Find where the given text appears and provide that cell's center as (x, y) coordinate. 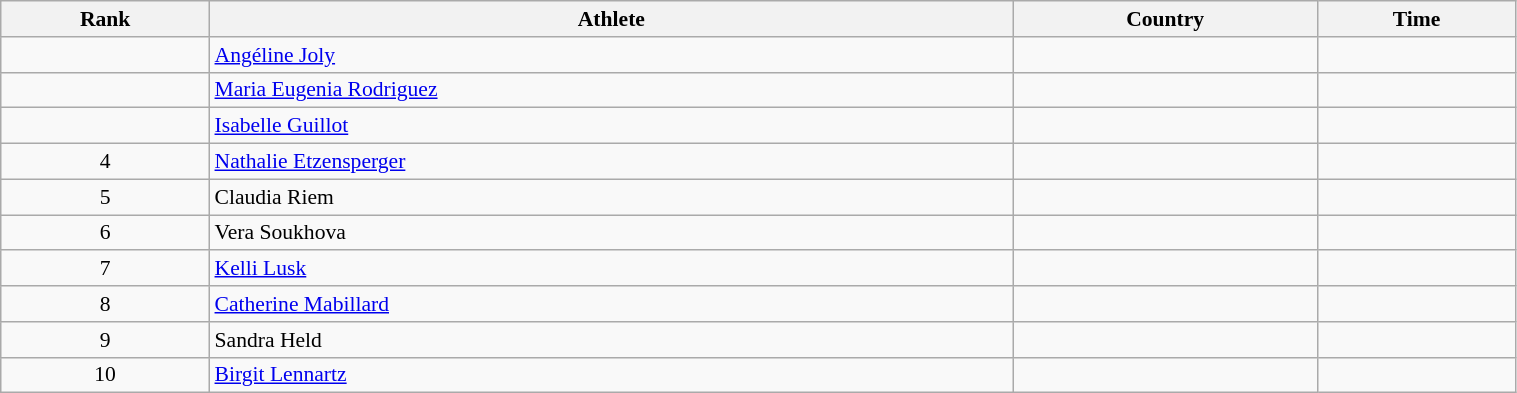
Claudia Riem (611, 197)
Vera Soukhova (611, 233)
4 (106, 162)
Angéline Joly (611, 55)
6 (106, 233)
9 (106, 340)
7 (106, 269)
Sandra Held (611, 340)
Nathalie Etzensperger (611, 162)
8 (106, 304)
Maria Eugenia Rodriguez (611, 90)
Birgit Lennartz (611, 375)
5 (106, 197)
Isabelle Guillot (611, 126)
Catherine Mabillard (611, 304)
Kelli Lusk (611, 269)
Time (1416, 19)
Country (1165, 19)
Rank (106, 19)
10 (106, 375)
Athlete (611, 19)
